Return the (X, Y) coordinate for the center point of the cell that contains the specified text.  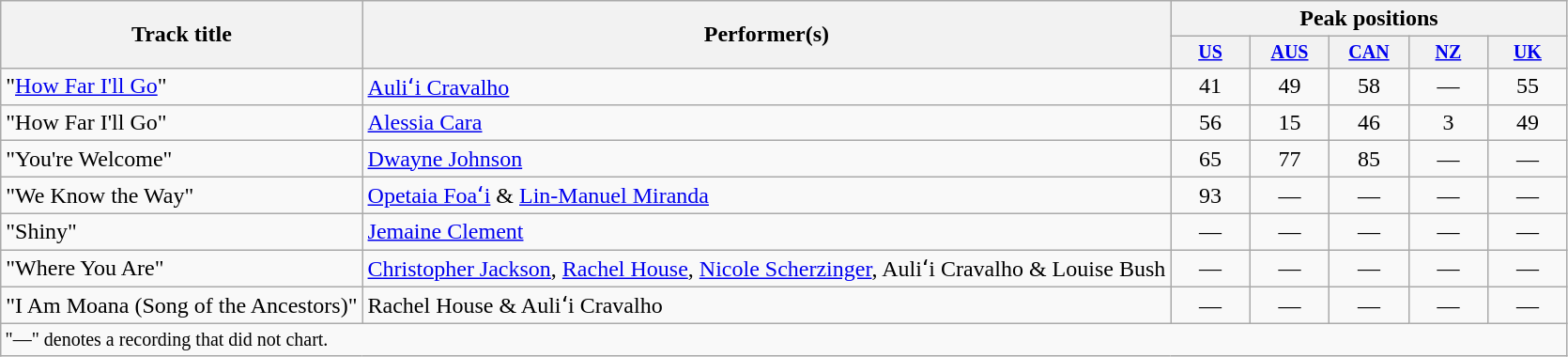
AUS (1289, 53)
93 (1210, 195)
56 (1210, 123)
US (1210, 53)
46 (1369, 123)
41 (1210, 86)
55 (1528, 86)
58 (1369, 86)
Alessia Cara (766, 123)
NZ (1448, 53)
65 (1210, 159)
Christopher Jackson, Rachel House, Nicole Scherzinger, Auliʻi Cravalho & Louise Bush (766, 269)
3 (1448, 123)
Opetaia Foaʻi & Lin-Manuel Miranda (766, 195)
Auliʻi Cravalho (766, 86)
Dwayne Johnson (766, 159)
Track title (182, 35)
Performer(s) (766, 35)
"—" denotes a recording that did not chart. (784, 340)
Rachel House & Auliʻi Cravalho (766, 305)
CAN (1369, 53)
85 (1369, 159)
UK (1528, 53)
Jemaine Clement (766, 232)
"I Am Moana (Song of the Ancestors)" (182, 305)
77 (1289, 159)
"You're Welcome" (182, 159)
"Shiny" (182, 232)
Peak positions (1369, 19)
"Where You Are" (182, 269)
15 (1289, 123)
"We Know the Way" (182, 195)
